Search for the cell housing the specified text and yield its [X, Y] center coordinate. 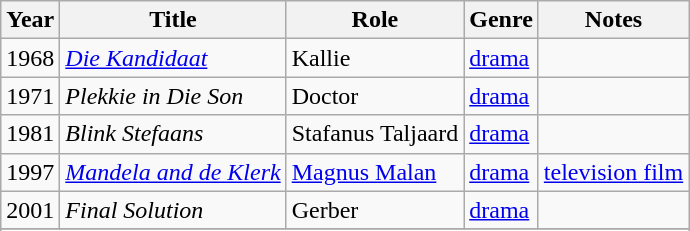
Doctor [375, 96]
Kallie [375, 58]
Role [375, 20]
1968 [30, 58]
1997 [30, 172]
Genre [502, 20]
Plekkie in Die Son [173, 96]
Magnus Malan [375, 172]
Notes [613, 20]
2001 [30, 210]
Mandela and de Klerk [173, 172]
1971 [30, 96]
Blink Stefaans [173, 134]
television film [613, 172]
Final Solution [173, 210]
Stafanus Taljaard [375, 134]
Year [30, 20]
Title [173, 20]
Die Kandidaat [173, 58]
Gerber [375, 210]
1981 [30, 134]
